Capture the cell that displays the provided text and extract its (X, Y) central coordinate. 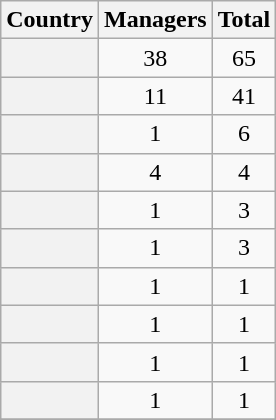
Managers (155, 20)
41 (244, 96)
38 (155, 58)
65 (244, 58)
6 (244, 134)
11 (155, 96)
Total (244, 20)
Country (50, 20)
